From the cell containing the given text, extract its center point as (x, y) coordinate. 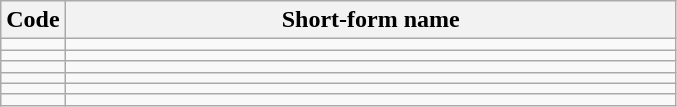
Short-form name (370, 20)
Code (33, 20)
